Detect which cell encompasses the target text, then output its (x, y) center coordinate. 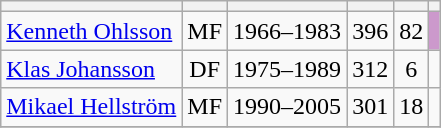
Kenneth Ohlsson (92, 31)
1990–2005 (288, 107)
1975–1989 (288, 69)
Mikael Hellström (92, 107)
Klas Johansson (92, 69)
82 (412, 31)
301 (370, 107)
1966–1983 (288, 31)
396 (370, 31)
DF (205, 69)
18 (412, 107)
6 (412, 69)
312 (370, 69)
